Identify which cell holds the provided text, then report its [X, Y] central coordinate. 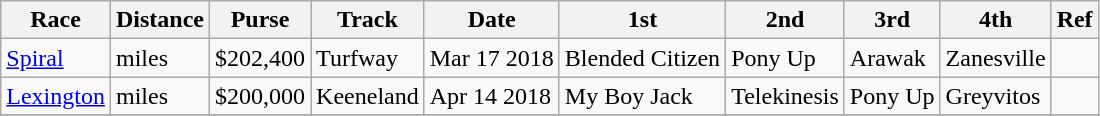
Blended Citizen [642, 58]
Distance [160, 20]
2nd [786, 20]
My Boy Jack [642, 96]
$200,000 [260, 96]
$202,400 [260, 58]
Greyvitos [996, 96]
Track [368, 20]
Turfway [368, 58]
Arawak [892, 58]
Date [492, 20]
Race [56, 20]
Zanesville [996, 58]
Keeneland [368, 96]
Mar 17 2018 [492, 58]
3rd [892, 20]
Purse [260, 20]
Spiral [56, 58]
Apr 14 2018 [492, 96]
Ref [1074, 20]
1st [642, 20]
Telekinesis [786, 96]
4th [996, 20]
Lexington [56, 96]
